Return (X, Y) of the center of cell containing provided text 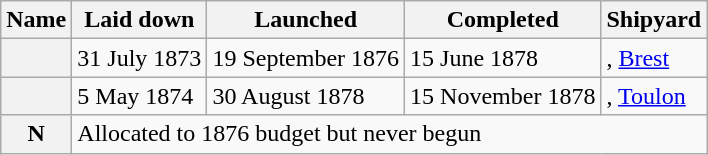
Laid down (140, 20)
, Brest (654, 58)
Allocated to 1876 budget but never begun (390, 134)
Launched (306, 20)
15 November 1878 (503, 96)
15 June 1878 (503, 58)
N (36, 134)
31 July 1873 (140, 58)
30 August 1878 (306, 96)
5 May 1874 (140, 96)
Name (36, 20)
Completed (503, 20)
, Toulon (654, 96)
Shipyard (654, 20)
19 September 1876 (306, 58)
